Find where the given text appears and provide that cell's center as (x, y) coordinate. 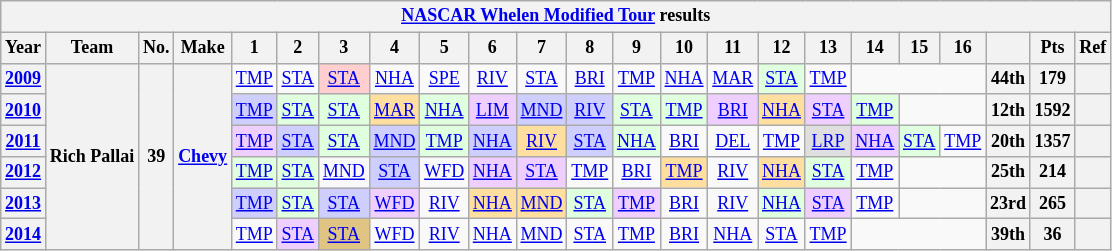
16 (963, 48)
9 (637, 48)
12 (782, 48)
10 (684, 48)
No. (156, 48)
Ref (1093, 48)
20th (1008, 140)
23rd (1008, 204)
2 (298, 48)
3 (344, 48)
44th (1008, 78)
2011 (24, 140)
8 (590, 48)
Rich Pallai (92, 156)
13 (828, 48)
11 (733, 48)
179 (1052, 78)
2014 (24, 234)
Year (24, 48)
NASCAR Whelen Modified Tour results (556, 16)
4 (394, 48)
2013 (24, 204)
Make (203, 48)
5 (444, 48)
36 (1052, 234)
2012 (24, 172)
7 (542, 48)
39 (156, 156)
214 (1052, 172)
Team (92, 48)
SPE (444, 78)
Chevy (203, 156)
2010 (24, 110)
1 (254, 48)
LIM (492, 110)
2009 (24, 78)
12th (1008, 110)
25th (1008, 172)
LRP (828, 140)
6 (492, 48)
Pts (1052, 48)
265 (1052, 204)
39th (1008, 234)
DEL (733, 140)
1357 (1052, 140)
15 (920, 48)
14 (875, 48)
1592 (1052, 110)
